Provide the (x, y) coordinate of the cell's center where the given text is located.  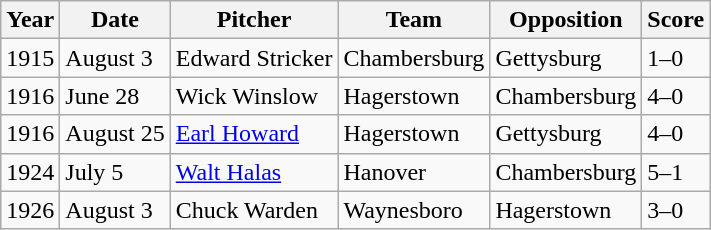
1–0 (676, 58)
Year (30, 20)
Waynesboro (414, 210)
Pitcher (254, 20)
Date (115, 20)
5–1 (676, 172)
1915 (30, 58)
1926 (30, 210)
August 25 (115, 134)
Walt Halas (254, 172)
Edward Stricker (254, 58)
Hanover (414, 172)
Opposition (566, 20)
July 5 (115, 172)
June 28 (115, 96)
3–0 (676, 210)
1924 (30, 172)
Chuck Warden (254, 210)
Team (414, 20)
Wick Winslow (254, 96)
Earl Howard (254, 134)
Score (676, 20)
